Detect which cell encompasses the target text, then output its [x, y] center coordinate. 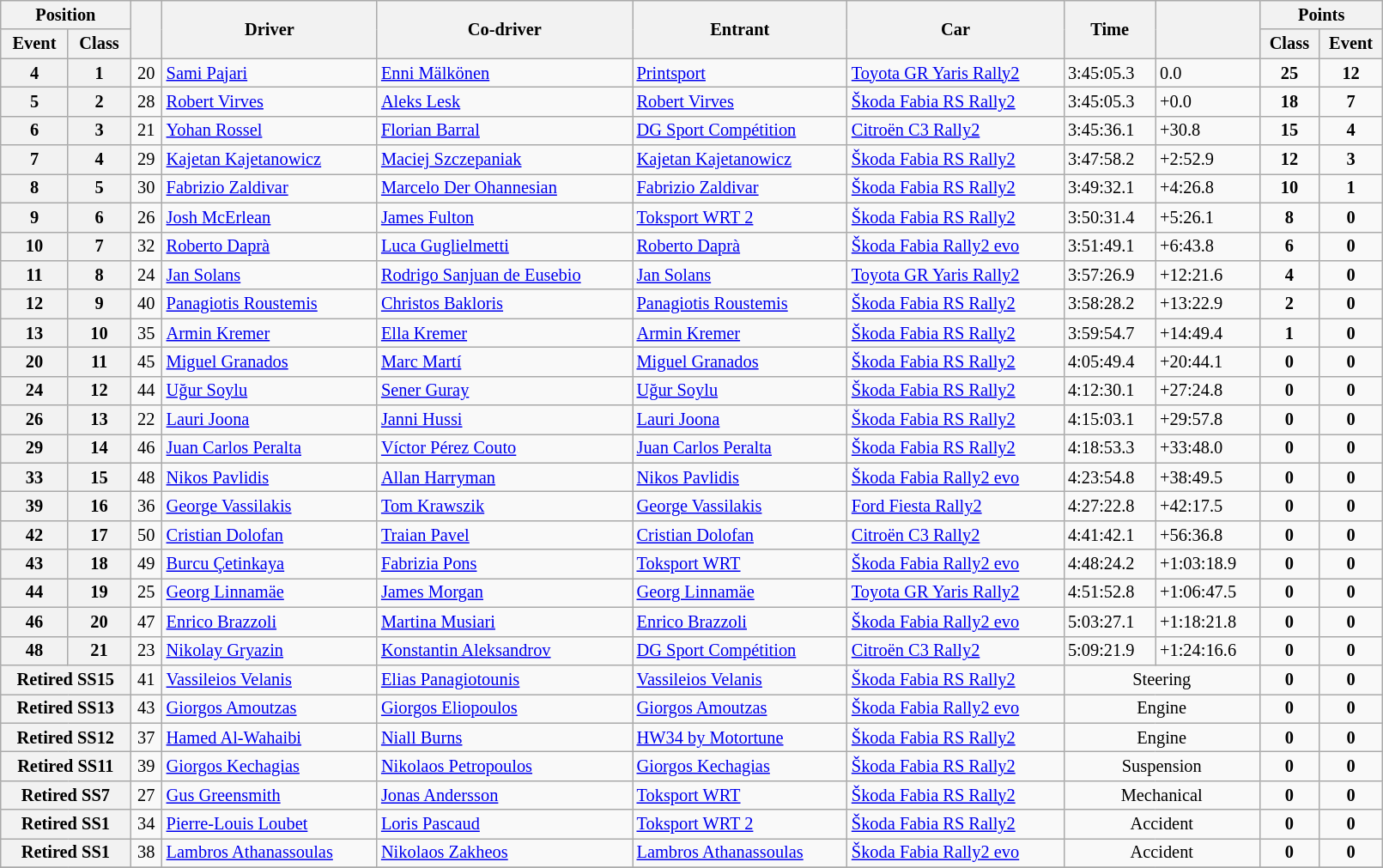
5:09:21.9 [1109, 651]
23 [146, 651]
Retired SS13 [65, 708]
Aleks Lesk [505, 101]
4:05:49.4 [1109, 361]
Rodrigo Sanjuan de Eusebio [505, 275]
Maciej Szczepaniak [505, 160]
+5:26.1 [1207, 217]
Yohan Rossel [270, 131]
Co-driver [505, 29]
40 [146, 304]
4:48:24.2 [1109, 564]
Time [1109, 29]
36 [146, 506]
Janni Hussi [505, 420]
4:23:54.8 [1109, 477]
+0.0 [1207, 101]
Burcu Çetinkaya [270, 564]
4:51:52.8 [1109, 592]
0.0 [1207, 73]
Loris Pascaud [505, 824]
+29:57.8 [1207, 420]
30 [146, 188]
Allan Harryman [505, 477]
37 [146, 737]
19 [100, 592]
Nikolaos Zakheos [505, 853]
Fabrizia Pons [505, 564]
3:45:36.1 [1109, 131]
Pierre-Louis Loubet [270, 824]
James Morgan [505, 592]
38 [146, 853]
James Fulton [505, 217]
Luca Guglielmetti [505, 246]
+30.8 [1207, 131]
Marcelo Der Ohannesian [505, 188]
+2:52.9 [1207, 160]
Tom Krawszik [505, 506]
3:50:31.4 [1109, 217]
34 [146, 824]
Marc Martí [505, 361]
35 [146, 333]
5:03:27.1 [1109, 622]
Position [65, 15]
Ford Fiesta Rally2 [955, 506]
4:27:22.8 [1109, 506]
Entrant [740, 29]
HW34 by Motortune [740, 737]
+56:36.8 [1207, 535]
22 [146, 420]
+1:18:21.8 [1207, 622]
41 [146, 679]
Steering [1162, 679]
Nikolaos Petropoulos [505, 766]
Konstantin Aleksandrov [505, 651]
Elias Panagiotounis [505, 679]
Sener Guray [505, 391]
Hamed Al-Wahaibi [270, 737]
Printsport [740, 73]
Traian Pavel [505, 535]
+6:43.8 [1207, 246]
+42:17.5 [1207, 506]
3:57:26.9 [1109, 275]
4:18:53.3 [1109, 448]
3:49:32.1 [1109, 188]
14 [100, 448]
+38:49.5 [1207, 477]
+20:44.1 [1207, 361]
+1:03:18.9 [1207, 564]
Driver [270, 29]
33 [34, 477]
Mechanical [1162, 795]
Christos Bakloris [505, 304]
Giorgos Eliopoulos [505, 708]
4:15:03.1 [1109, 420]
Points [1320, 15]
Niall Burns [505, 737]
Martina Musiari [505, 622]
Ella Kremer [505, 333]
4:12:30.1 [1109, 391]
+33:48.0 [1207, 448]
Nikolay Gryazin [270, 651]
16 [100, 506]
+12:21.6 [1207, 275]
3:47:58.2 [1109, 160]
4:41:42.1 [1109, 535]
Retired SS15 [65, 679]
28 [146, 101]
Víctor Pérez Couto [505, 448]
50 [146, 535]
+13:22.9 [1207, 304]
Gus Greensmith [270, 795]
49 [146, 564]
Jonas Andersson [505, 795]
+27:24.8 [1207, 391]
3:51:49.1 [1109, 246]
Retired SS7 [65, 795]
+14:49.4 [1207, 333]
32 [146, 246]
27 [146, 795]
Suspension [1162, 766]
Retired SS12 [65, 737]
Sami Pajari [270, 73]
17 [100, 535]
Retired SS11 [65, 766]
47 [146, 622]
Enni Mälkönen [505, 73]
3:59:54.7 [1109, 333]
Car [955, 29]
Josh McErlean [270, 217]
+1:06:47.5 [1207, 592]
Florian Barral [505, 131]
42 [34, 535]
45 [146, 361]
+1:24:16.6 [1207, 651]
3:58:28.2 [1109, 304]
+4:26.8 [1207, 188]
